Identify which cell holds the provided text, then report its (x, y) central coordinate. 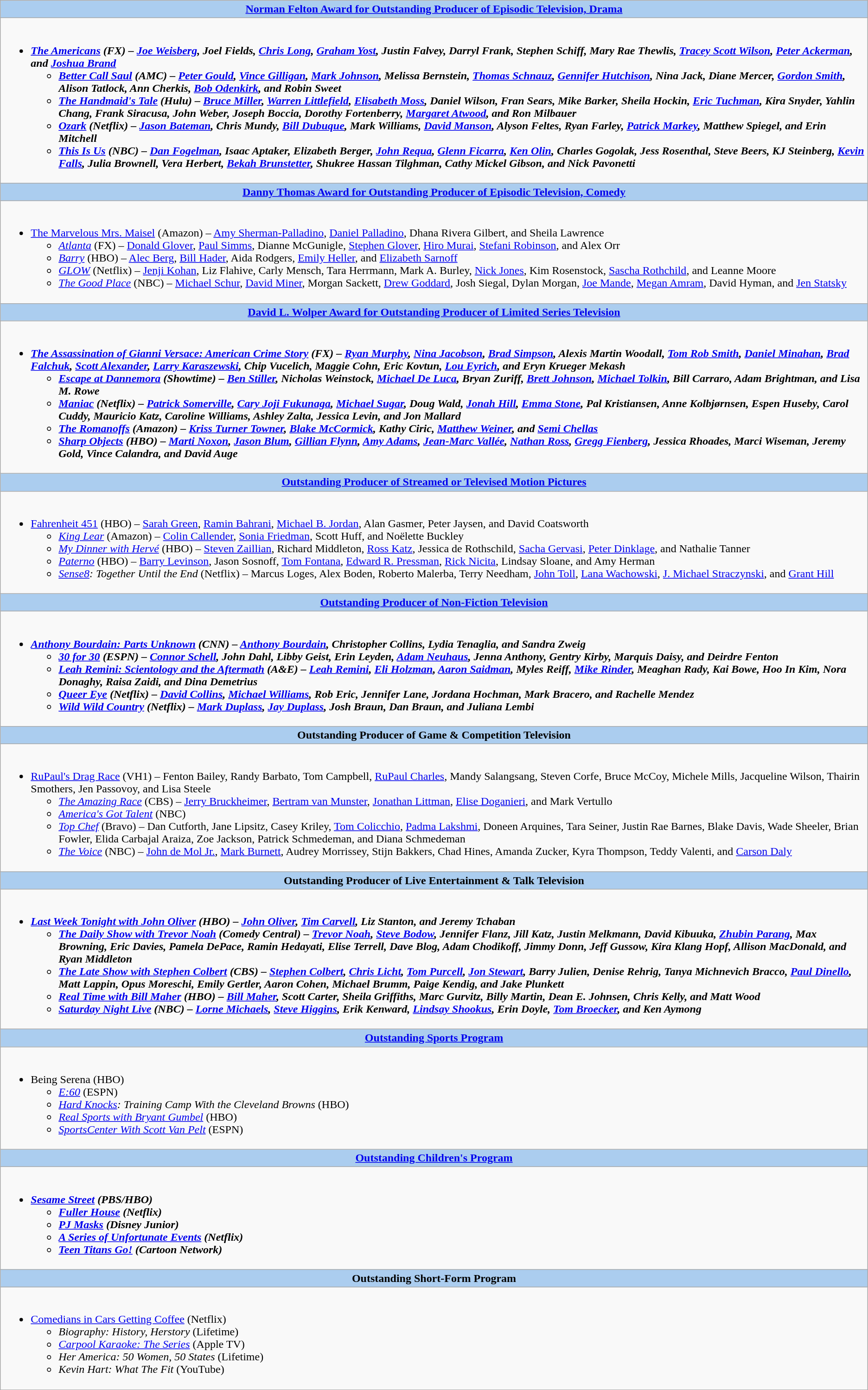
Outstanding Producer of Non-Fiction Television (434, 602)
Norman Felton Award for Outstanding Producer of Episodic Television, Drama (434, 9)
Outstanding Producer of Streamed or Televised Motion Pictures (434, 482)
Outstanding Sports Program (434, 1038)
Outstanding Children's Program (434, 1158)
Outstanding Producer of Live Entertainment & Talk Television (434, 880)
Danny Thomas Award for Outstanding Producer of Episodic Television, Comedy (434, 192)
David L. Wolper Award for Outstanding Producer of Limited Series Television (434, 312)
Outstanding Short-Form Program (434, 1278)
Outstanding Producer of Game & Competition Television (434, 735)
Sesame Street (PBS/HBO)Fuller House (Netflix)PJ Masks (Disney Junior)A Series of Unfortunate Events (Netflix)Teen Titans Go! (Cartoon Network) (434, 1218)
